Return [X, Y] of the center of cell containing provided text 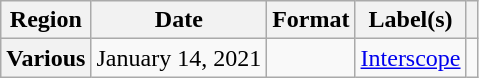
Various [46, 58]
Format [311, 20]
Label(s) [410, 20]
Date [179, 20]
Interscope [410, 58]
Region [46, 20]
January 14, 2021 [179, 58]
